Search for the cell housing the specified text and yield its (x, y) center coordinate. 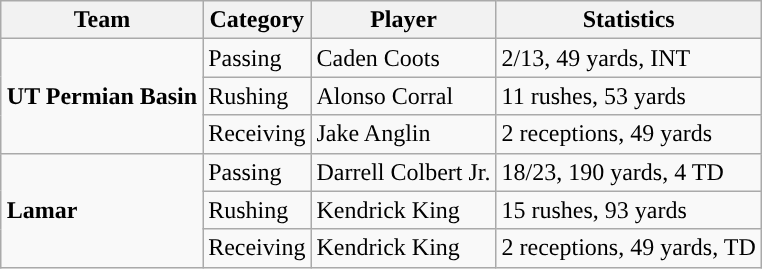
18/23, 190 yards, 4 TD (628, 172)
2 receptions, 49 yards, TD (628, 248)
Lamar (102, 210)
Caden Coots (404, 58)
Player (404, 20)
15 rushes, 93 yards (628, 210)
Jake Anglin (404, 134)
2 receptions, 49 yards (628, 134)
Alonso Corral (404, 96)
Category (257, 20)
2/13, 49 yards, INT (628, 58)
11 rushes, 53 yards (628, 96)
Statistics (628, 20)
Darrell Colbert Jr. (404, 172)
UT Permian Basin (102, 96)
Team (102, 20)
